Determine the [X, Y] coordinate at the center of the cell enclosing the given text.  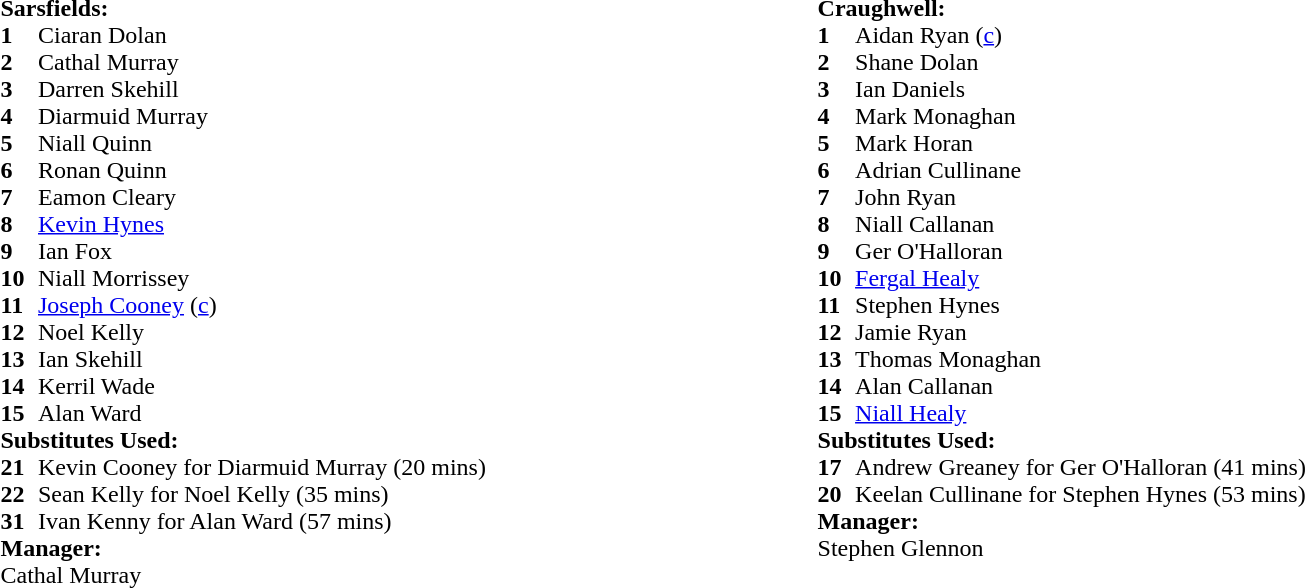
Eamon Cleary [262, 198]
20 [837, 494]
Ian Skehill [262, 360]
Substitutes Used: [242, 440]
Kerril Wade [262, 386]
Ciaran Dolan [262, 36]
Manager: [242, 548]
Alan Ward [262, 414]
Noel Kelly [262, 332]
22 [19, 494]
Ivan Kenny for Alan Ward (57 mins) [262, 522]
Niall Quinn [262, 144]
Joseph Cooney (c) [262, 306]
Kevin Hynes [262, 224]
21 [19, 468]
31 [19, 522]
Diarmuid Murray [262, 116]
17 [837, 468]
Ian Fox [262, 252]
Niall Morrissey [262, 278]
Sean Kelly for Noel Kelly (35 mins) [262, 494]
Kevin Cooney for Diarmuid Murray (20 mins) [262, 468]
Darren Skehill [262, 90]
Ronan Quinn [262, 170]
Cathal Murray [262, 62]
